Search for the cell housing the specified text and yield its [X, Y] center coordinate. 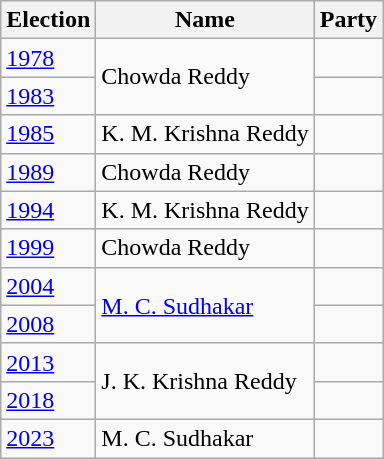
2008 [48, 324]
1994 [48, 210]
2004 [48, 286]
2013 [48, 362]
Election [48, 20]
1989 [48, 172]
Name [205, 20]
2023 [48, 438]
2018 [48, 400]
1978 [48, 58]
1999 [48, 248]
J. K. Krishna Reddy [205, 381]
Party [348, 20]
1983 [48, 96]
1985 [48, 134]
